Search for the cell housing the specified text and yield its [X, Y] center coordinate. 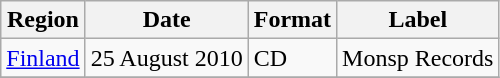
Date [166, 20]
Region [43, 20]
Finland [43, 58]
Monsp Records [418, 58]
CD [292, 58]
25 August 2010 [166, 58]
Label [418, 20]
Format [292, 20]
